Determine the [X, Y] coordinate at the center of the cell enclosing the given text.  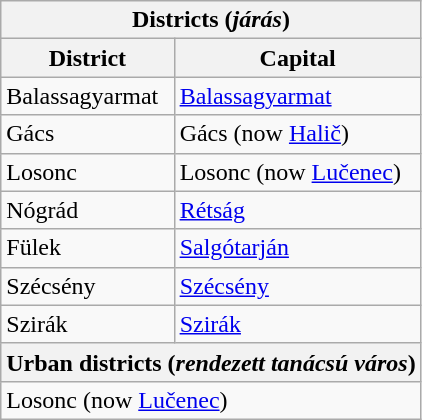
Nógrád [88, 210]
Rétság [298, 210]
Gács [88, 134]
District [88, 58]
Gács (now Halič) [298, 134]
Urban districts (rendezett tanácsú város) [211, 362]
Districts (járás) [211, 20]
Capital [298, 58]
Salgótarján [298, 248]
Losonc [88, 172]
Fülek [88, 248]
